Capture the cell that displays the provided text and extract its (x, y) central coordinate. 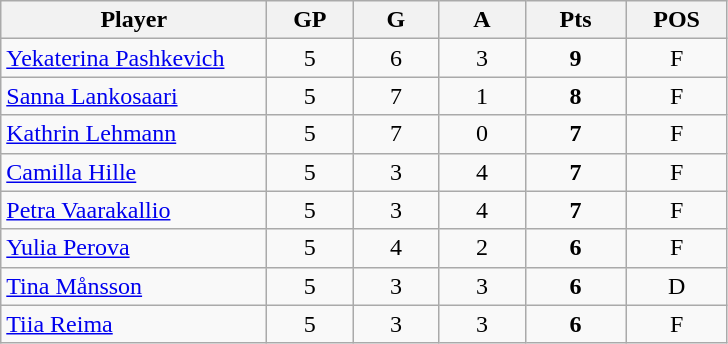
1 (482, 96)
0 (482, 134)
Tiia Reima (134, 324)
Sanna Lankosaari (134, 96)
Petra Vaarakallio (134, 210)
2 (482, 248)
POS (676, 20)
A (482, 20)
8 (576, 96)
G (396, 20)
Yulia Perova (134, 248)
Camilla Hille (134, 172)
D (676, 286)
Kathrin Lehmann (134, 134)
Pts (576, 20)
Tina Månsson (134, 286)
GP (310, 20)
Player (134, 20)
Yekaterina Pashkevich (134, 58)
9 (576, 58)
